Detect which cell encompasses the target text, then output its (x, y) center coordinate. 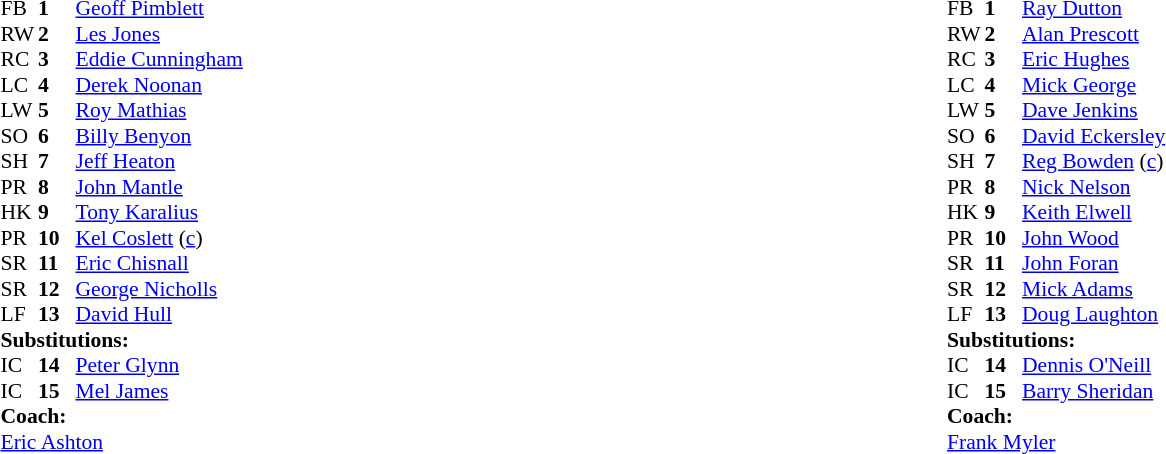
Keith Elwell (1094, 213)
Nick Nelson (1094, 187)
Eric Chisnall (160, 263)
Derek Noonan (160, 85)
Doug Laughton (1094, 315)
George Nicholls (160, 289)
John Foran (1094, 263)
John Mantle (160, 187)
Les Jones (160, 34)
Eddie Cunningham (160, 59)
Dennis O'Neill (1094, 365)
Mel James (160, 391)
Tony Karalius (160, 213)
Alan Prescott (1094, 34)
Barry Sheridan (1094, 391)
Dave Jenkins (1094, 111)
David Hull (160, 315)
Billy Benyon (160, 136)
Mick George (1094, 85)
Eric Hughes (1094, 59)
David Eckersley (1094, 136)
Mick Adams (1094, 289)
Peter Glynn (160, 365)
Roy Mathias (160, 111)
Kel Coslett (c) (160, 238)
John Wood (1094, 238)
Reg Bowden (c) (1094, 161)
Jeff Heaton (160, 161)
